Locate the cell with the specified text and output its [X, Y] center coordinate. 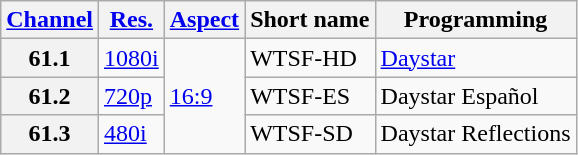
Aspect [204, 20]
16:9 [204, 96]
61.3 [50, 134]
Daystar [476, 58]
Daystar Reflections [476, 134]
WTSF-ES [310, 96]
Programming [476, 20]
720p [132, 96]
Daystar Español [476, 96]
61.1 [50, 58]
61.2 [50, 96]
Channel [50, 20]
WTSF-HD [310, 58]
480i [132, 134]
Res. [132, 20]
Short name [310, 20]
WTSF-SD [310, 134]
1080i [132, 58]
